Locate the cell with the specified text and output its (X, Y) center coordinate. 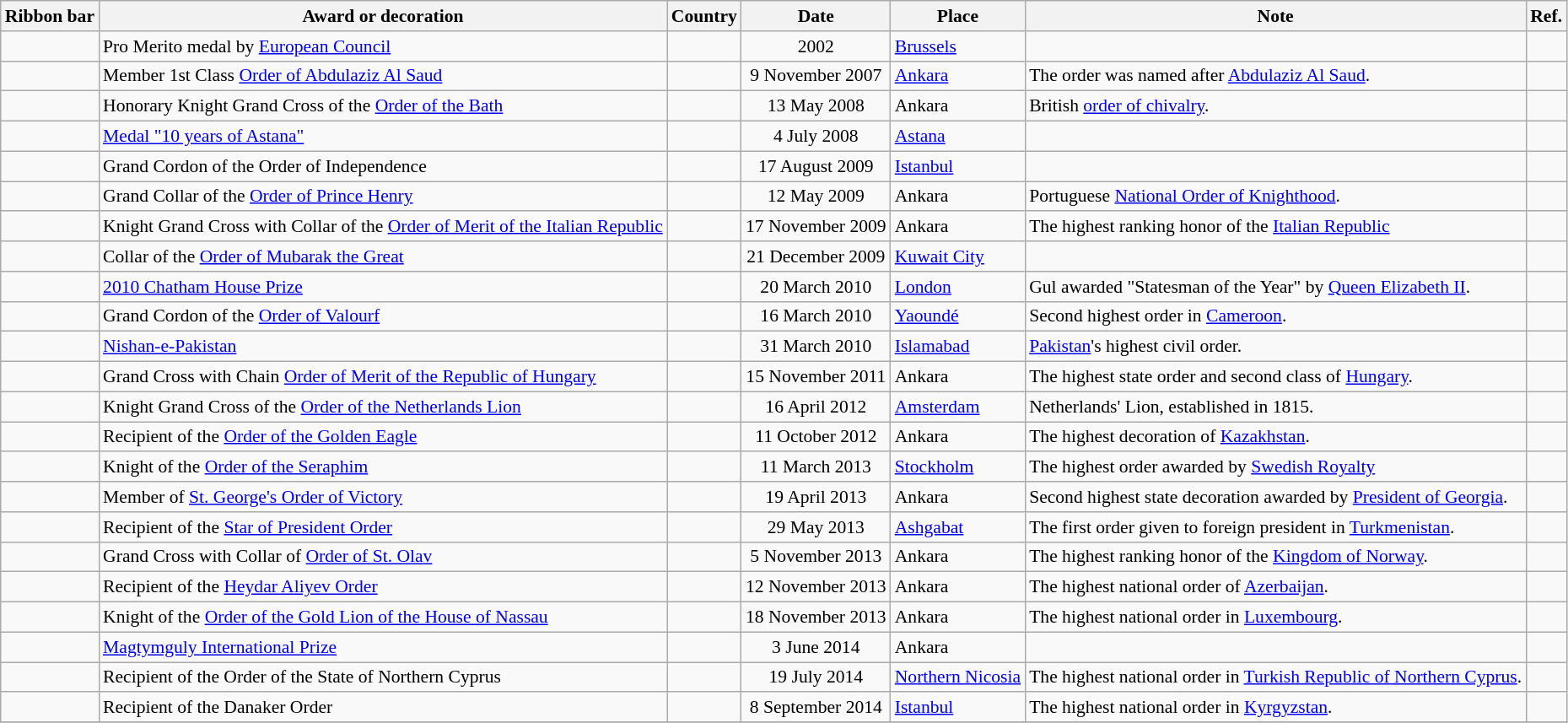
The order was named after Abdulaziz Al Saud. (1275, 76)
Nishan-e-Pakistan (383, 347)
Brussels (958, 46)
3 June 2014 (816, 647)
19 April 2013 (816, 497)
The highest national order of Azerbaijan. (1275, 587)
Knight of the Order of the Gold Lion of the House of Nassau (383, 618)
2010 Chatham House Prize (383, 287)
Pro Merito medal by European Council (383, 46)
20 March 2010 (816, 287)
Recipient of the Heydar Aliyev Order (383, 587)
Grand Cordon of the Order of Valourf (383, 316)
Ribbon bar (50, 16)
Country (704, 16)
British order of chivalry. (1275, 106)
Grand Cordon of the Order of Independence (383, 166)
Magtymguly International Prize (383, 647)
17 November 2009 (816, 227)
The first order given to foreign president in Turkmenistan. (1275, 527)
Date (816, 16)
Pakistan's highest civil order. (1275, 347)
11 March 2013 (816, 467)
The highest decoration of Kazakhstan. (1275, 437)
16 April 2012 (816, 407)
19 July 2014 (816, 677)
The highest national order in Turkish Republic of Northern Cyprus. (1275, 677)
18 November 2013 (816, 618)
29 May 2013 (816, 527)
Kuwait City (958, 256)
Collar of the Order of Mubarak the Great (383, 256)
2002 (816, 46)
Yaoundé (958, 316)
The highest ranking honor of the Italian Republic (1275, 227)
17 August 2009 (816, 166)
Recipient of the Danaker Order (383, 708)
Ashgabat (958, 527)
31 March 2010 (816, 347)
12 May 2009 (816, 197)
London (958, 287)
Islamabad (958, 347)
Astana (958, 137)
The highest ranking honor of the Kingdom of Norway. (1275, 557)
Amsterdam (958, 407)
The highest national order in Kyrgyzstan. (1275, 708)
Knight Grand Cross with Collar of the Order of Merit of the Italian Republic (383, 227)
The highest order awarded by Swedish Royalty (1275, 467)
11 October 2012 (816, 437)
9 November 2007 (816, 76)
The highest national order in Luxembourg. (1275, 618)
Note (1275, 16)
Portuguese National Order of Knighthood. (1275, 197)
8 September 2014 (816, 708)
Recipient of the Order of the State of Northern Cyprus (383, 677)
Second highest state decoration awarded by President of Georgia. (1275, 497)
The highest state order and second class of Hungary. (1275, 377)
Award or decoration (383, 16)
Medal "10 years of Astana" (383, 137)
Recipient of the Star of President Order (383, 527)
15 November 2011 (816, 377)
Netherlands' Lion, established in 1815. (1275, 407)
Northern Nicosia (958, 677)
Stockholm (958, 467)
Member 1st Class Order of Abdulaziz Al Saud (383, 76)
Grand Cross with Collar of Order of St. Olav (383, 557)
4 July 2008 (816, 137)
Ref. (1546, 16)
Knight of the Order of the Seraphim (383, 467)
Knight Grand Cross of the Order of the Netherlands Lion (383, 407)
Honorary Knight Grand Cross of the Order of the Bath (383, 106)
5 November 2013 (816, 557)
Grand Collar of the Order of Prince Henry (383, 197)
Grand Cross with Chain Order of Merit of the Republic of Hungary (383, 377)
Place (958, 16)
16 March 2010 (816, 316)
12 November 2013 (816, 587)
13 May 2008 (816, 106)
21 December 2009 (816, 256)
Gul awarded "Statesman of the Year" by Queen Elizabeth II. (1275, 287)
Member of St. George's Order of Victory (383, 497)
Second highest order in Cameroon. (1275, 316)
Recipient of the Order of the Golden Eagle (383, 437)
